Locate the cell with the specified text and output its (x, y) center coordinate. 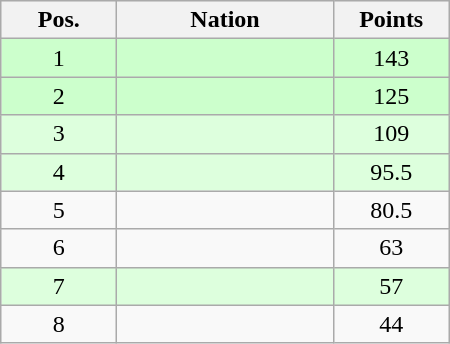
143 (391, 58)
125 (391, 96)
4 (59, 172)
6 (59, 248)
109 (391, 134)
3 (59, 134)
8 (59, 324)
Nation (225, 20)
5 (59, 210)
1 (59, 58)
44 (391, 324)
Points (391, 20)
63 (391, 248)
80.5 (391, 210)
7 (59, 286)
2 (59, 96)
57 (391, 286)
Pos. (59, 20)
95.5 (391, 172)
